Capture the cell that displays the provided text and extract its (X, Y) central coordinate. 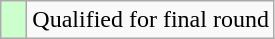
Qualified for final round (151, 20)
